Detect which cell encompasses the target text, then output its (X, Y) center coordinate. 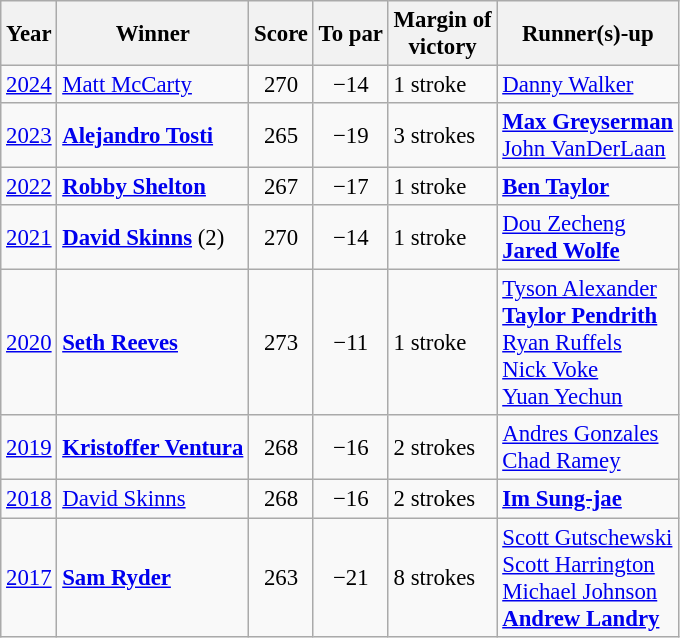
David Skinns (2) (153, 238)
Seth Reeves (153, 343)
Ben Taylor (588, 187)
Andres Gonzales Chad Ramey (588, 448)
−11 (350, 343)
Winner (153, 34)
Sam Ryder (153, 578)
Scott Gutschewski Scott Harrington Michael Johnson Andrew Landry (588, 578)
−21 (350, 578)
8 strokes (442, 578)
−17 (350, 187)
267 (282, 187)
2021 (29, 238)
Year (29, 34)
Tyson Alexander Taylor Pendrith Ryan Ruffels Nick Voke Yuan Yechun (588, 343)
Robby Shelton (153, 187)
263 (282, 578)
Kristoffer Ventura (153, 448)
2023 (29, 136)
Runner(s)-up (588, 34)
−19 (350, 136)
Alejandro Tosti (153, 136)
273 (282, 343)
2022 (29, 187)
265 (282, 136)
David Skinns (153, 499)
To par (350, 34)
Max Greyserman John VanDerLaan (588, 136)
Score (282, 34)
2017 (29, 578)
Matt McCarty (153, 85)
Dou Zecheng Jared Wolfe (588, 238)
Im Sung-jae (588, 499)
Danny Walker (588, 85)
2024 (29, 85)
Margin ofvictory (442, 34)
2020 (29, 343)
2018 (29, 499)
2019 (29, 448)
3 strokes (442, 136)
